Return the [X, Y] coordinate for the center point of the cell that contains the specified text.  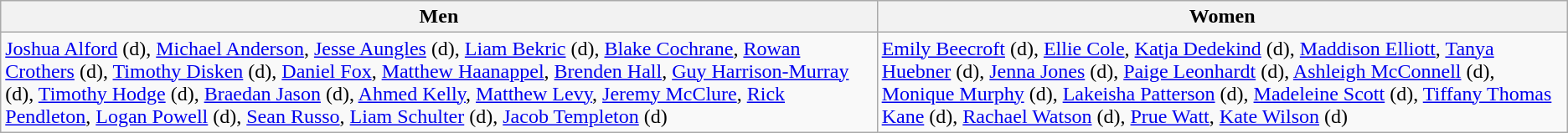
Men [439, 17]
Women [1222, 17]
